Output the [X, Y] coordinate of the center of the cell containing the given text.  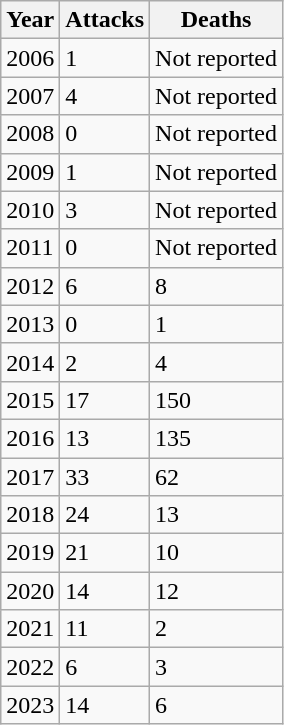
Deaths [216, 20]
2012 [30, 286]
2019 [30, 553]
2007 [30, 96]
17 [105, 400]
33 [105, 477]
62 [216, 477]
2017 [30, 477]
2021 [30, 629]
2015 [30, 400]
8 [216, 286]
2023 [30, 705]
Year [30, 20]
2013 [30, 324]
2020 [30, 591]
2014 [30, 362]
150 [216, 400]
2008 [30, 134]
2022 [30, 667]
2016 [30, 438]
10 [216, 553]
2018 [30, 515]
Attacks [105, 20]
2009 [30, 172]
2011 [30, 248]
2006 [30, 58]
2010 [30, 210]
24 [105, 515]
21 [105, 553]
135 [216, 438]
11 [105, 629]
12 [216, 591]
